For the text-containing cell, return its midpoint in (X, Y) coordinate format. 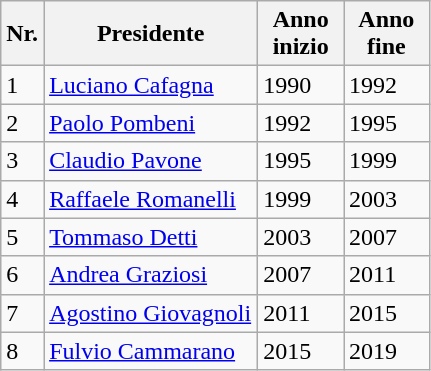
Annoinizio (301, 34)
2019 (387, 351)
8 (22, 351)
6 (22, 275)
2 (22, 123)
Annofine (387, 34)
Luciano Cafagna (151, 85)
4 (22, 199)
Fulvio Cammarano (151, 351)
Agostino Giovagnoli (151, 313)
Paolo Pombeni (151, 123)
Nr. (22, 34)
Tommaso Detti (151, 237)
5 (22, 237)
3 (22, 161)
Raffaele Romanelli (151, 199)
7 (22, 313)
Presidente (151, 34)
Claudio Pavone (151, 161)
1990 (301, 85)
1 (22, 85)
Andrea Graziosi (151, 275)
